Scan for the cell matching the given text and deliver its (x, y) coordinate at center. 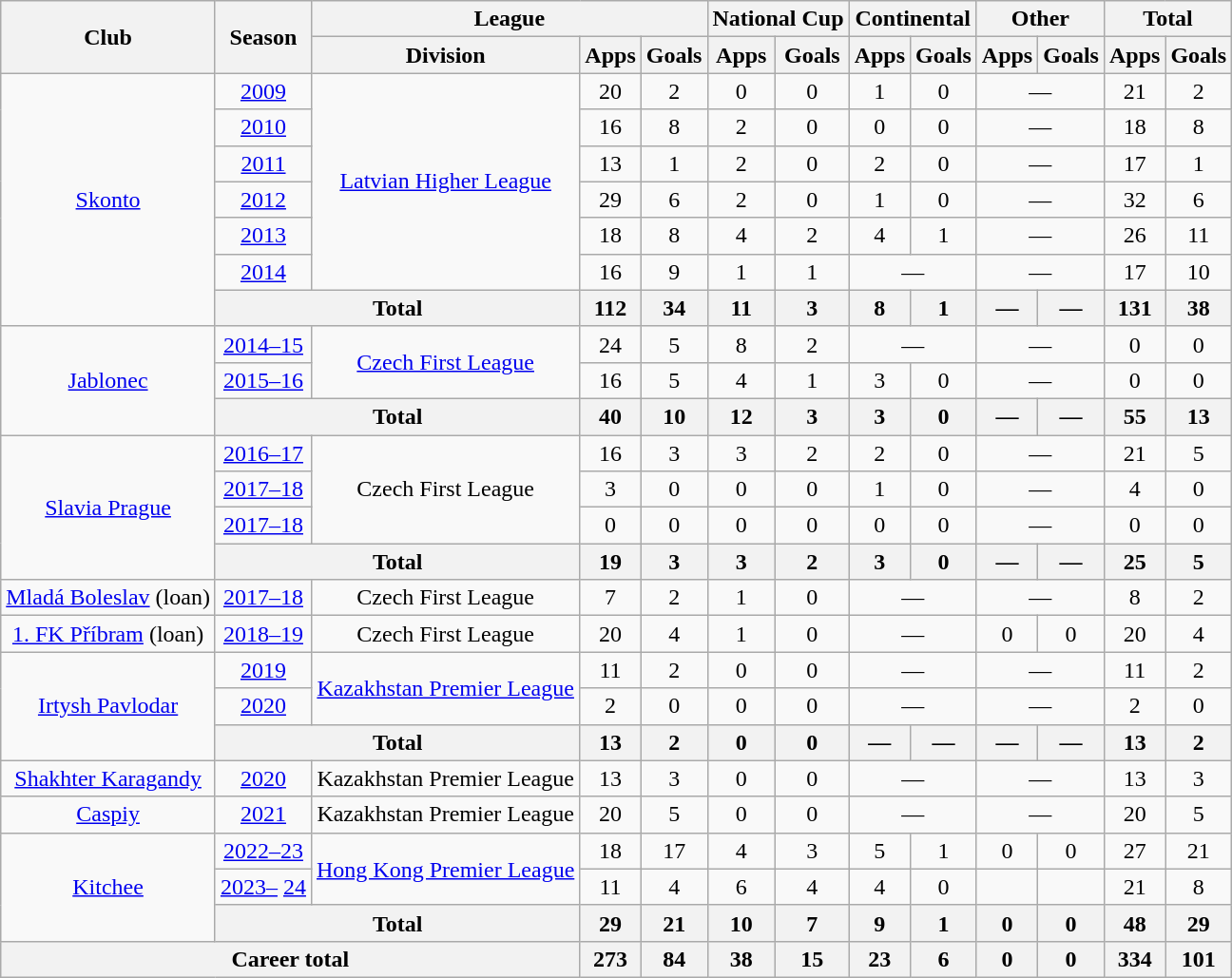
2019 (262, 670)
12 (741, 416)
25 (1134, 562)
Kitchee (108, 887)
2018–19 (262, 634)
2011 (262, 163)
26 (1134, 236)
27 (1134, 851)
Slavia Prague (108, 508)
Continental (913, 19)
Season (262, 37)
Mladá Boleslav (loan) (108, 598)
2012 (262, 200)
101 (1199, 959)
Shakhter Karagandy (108, 778)
55 (1134, 416)
Irtysh Pavlodar (108, 706)
2021 (262, 815)
84 (674, 959)
131 (1134, 308)
23 (879, 959)
40 (610, 416)
34 (674, 308)
2009 (262, 91)
2022–23 (262, 851)
Division (445, 55)
National Cup (778, 19)
334 (1134, 959)
32 (1134, 200)
2010 (262, 127)
2015–16 (262, 380)
Caspiy (108, 815)
24 (610, 344)
Skonto (108, 200)
2014–15 (262, 344)
2014 (262, 272)
2013 (262, 236)
273 (610, 959)
Career total (291, 959)
2023– 24 (262, 887)
Hong Kong Premier League (445, 869)
2016–17 (262, 453)
1. FK Příbram (loan) (108, 634)
19 (610, 562)
Latvian Higher League (445, 182)
48 (1134, 923)
Club (108, 37)
15 (813, 959)
League (510, 19)
112 (610, 308)
Other (1040, 19)
Jablonec (108, 380)
